Return the (X, Y) coordinate for the center point of the cell that contains the specified text.  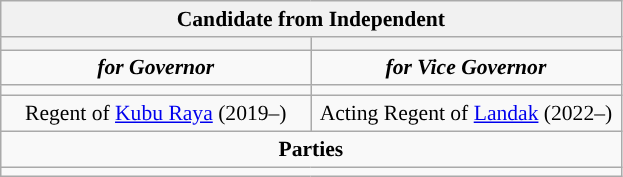
for Governor (156, 68)
Regent of Kubu Raya (2019–) (156, 114)
for Vice Governor (466, 68)
Acting Regent of Landak (2022–) (466, 114)
Candidate from Independent (311, 19)
Parties (311, 149)
